Detect which cell encompasses the target text, then output its (x, y) center coordinate. 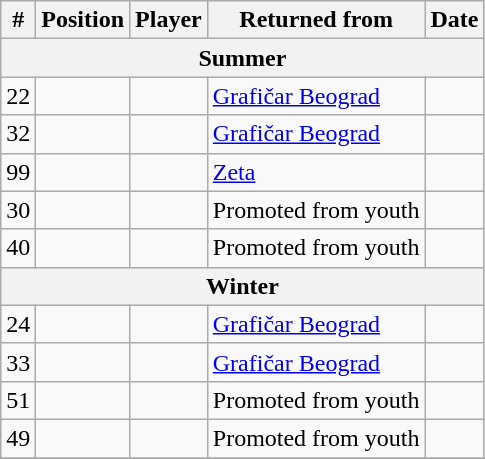
Date (454, 20)
40 (18, 248)
Summer (242, 58)
49 (18, 438)
51 (18, 400)
Position (83, 20)
Winter (242, 286)
30 (18, 210)
22 (18, 96)
Returned from (316, 20)
Player (169, 20)
Zeta (316, 172)
99 (18, 172)
32 (18, 134)
# (18, 20)
24 (18, 324)
33 (18, 362)
